Return (X, Y) of the center of cell containing provided text 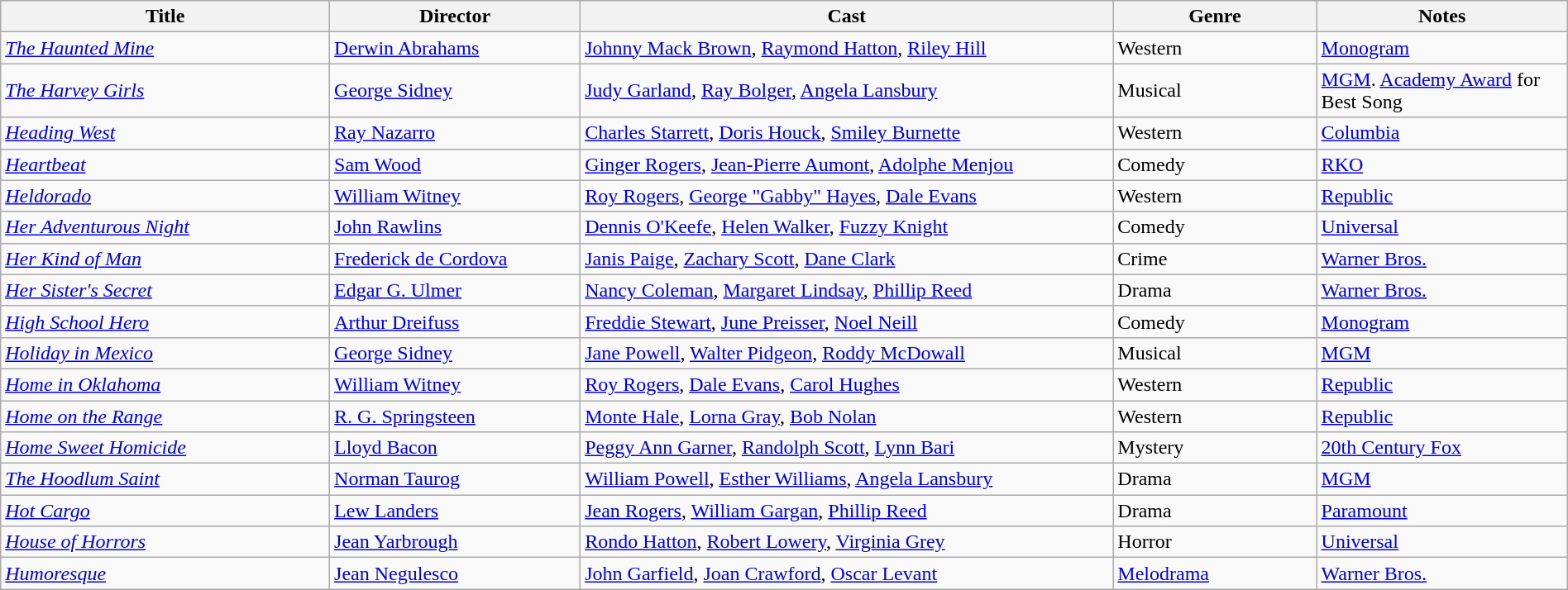
Peggy Ann Garner, Randolph Scott, Lynn Bari (847, 448)
Heartbeat (165, 164)
The Haunted Mine (165, 48)
Her Sister's Secret (165, 290)
William Powell, Esther Williams, Angela Lansbury (847, 479)
Heldorado (165, 196)
Paramount (1442, 511)
House of Horrors (165, 542)
R. G. Springsteen (455, 416)
Her Adventurous Night (165, 227)
The Harvey Girls (165, 91)
Jean Yarbrough (455, 542)
Jean Rogers, William Gargan, Phillip Reed (847, 511)
Notes (1442, 17)
Rondo Hatton, Robert Lowery, Virginia Grey (847, 542)
Janis Paige, Zachary Scott, Dane Clark (847, 259)
Home on the Range (165, 416)
Title (165, 17)
Arthur Dreifuss (455, 321)
Ginger Rogers, Jean-Pierre Aumont, Adolphe Menjou (847, 164)
Jean Negulesco (455, 573)
Judy Garland, Ray Bolger, Angela Lansbury (847, 91)
Cast (847, 17)
Heading West (165, 133)
20th Century Fox (1442, 448)
Roy Rogers, George "Gabby" Hayes, Dale Evans (847, 196)
The Hoodlum Saint (165, 479)
Dennis O'Keefe, Helen Walker, Fuzzy Knight (847, 227)
Nancy Coleman, Margaret Lindsay, Phillip Reed (847, 290)
Derwin Abrahams (455, 48)
Her Kind of Man (165, 259)
High School Hero (165, 321)
Horror (1215, 542)
Columbia (1442, 133)
Jane Powell, Walter Pidgeon, Roddy McDowall (847, 353)
Home Sweet Homicide (165, 448)
Humoresque (165, 573)
Sam Wood (455, 164)
RKO (1442, 164)
Edgar G. Ulmer (455, 290)
MGM. Academy Award for Best Song (1442, 91)
Crime (1215, 259)
Melodrama (1215, 573)
Lew Landers (455, 511)
Ray Nazarro (455, 133)
Norman Taurog (455, 479)
Lloyd Bacon (455, 448)
Mystery (1215, 448)
Holiday in Mexico (165, 353)
Roy Rogers, Dale Evans, Carol Hughes (847, 384)
John Garfield, Joan Crawford, Oscar Levant (847, 573)
Hot Cargo (165, 511)
Johnny Mack Brown, Raymond Hatton, Riley Hill (847, 48)
John Rawlins (455, 227)
Freddie Stewart, June Preisser, Noel Neill (847, 321)
Charles Starrett, Doris Houck, Smiley Burnette (847, 133)
Monte Hale, Lorna Gray, Bob Nolan (847, 416)
Director (455, 17)
Genre (1215, 17)
Home in Oklahoma (165, 384)
Frederick de Cordova (455, 259)
